Search for the cell housing the specified text and yield its (X, Y) center coordinate. 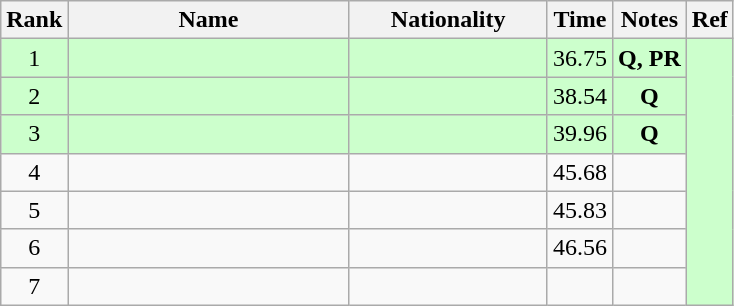
Notes (650, 20)
38.54 (580, 96)
Rank (34, 20)
Name (208, 20)
1 (34, 58)
45.68 (580, 172)
4 (34, 172)
Q, PR (650, 58)
45.83 (580, 210)
7 (34, 286)
5 (34, 210)
39.96 (580, 134)
Nationality (448, 20)
3 (34, 134)
Ref (710, 20)
2 (34, 96)
36.75 (580, 58)
6 (34, 248)
46.56 (580, 248)
Time (580, 20)
